Return [x, y] of the center of cell containing provided text 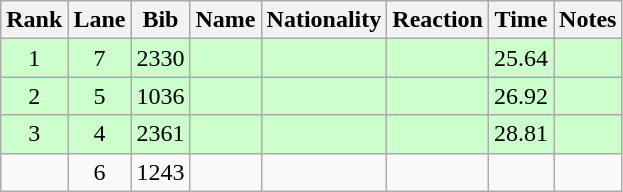
2330 [160, 58]
Time [520, 20]
1 [34, 58]
Bib [160, 20]
Reaction [438, 20]
3 [34, 134]
1036 [160, 96]
26.92 [520, 96]
Notes [588, 20]
Lane [100, 20]
7 [100, 58]
28.81 [520, 134]
Name [226, 20]
2 [34, 96]
4 [100, 134]
2361 [160, 134]
5 [100, 96]
1243 [160, 172]
6 [100, 172]
25.64 [520, 58]
Nationality [324, 20]
Rank [34, 20]
